From the cell containing the given text, extract its center point as (x, y) coordinate. 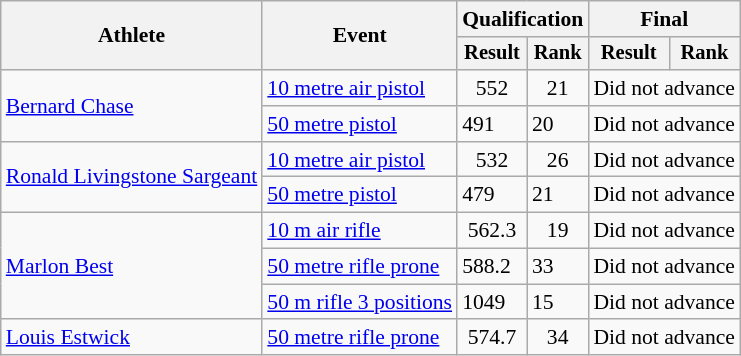
15 (558, 302)
Athlete (132, 36)
562.3 (492, 231)
20 (558, 124)
50 m rifle 3 positions (360, 302)
Qualification (522, 19)
479 (492, 195)
34 (558, 338)
10 m air rifle (360, 231)
552 (492, 88)
Ronald Livingstone Sargeant (132, 178)
1049 (492, 302)
532 (492, 160)
588.2 (492, 267)
Bernard Chase (132, 106)
574.7 (492, 338)
Event (360, 36)
19 (558, 231)
Louis Estwick (132, 338)
491 (492, 124)
Final (664, 19)
26 (558, 160)
33 (558, 267)
Marlon Best (132, 266)
